Output the (x, y) coordinate of the center of the cell containing the given text.  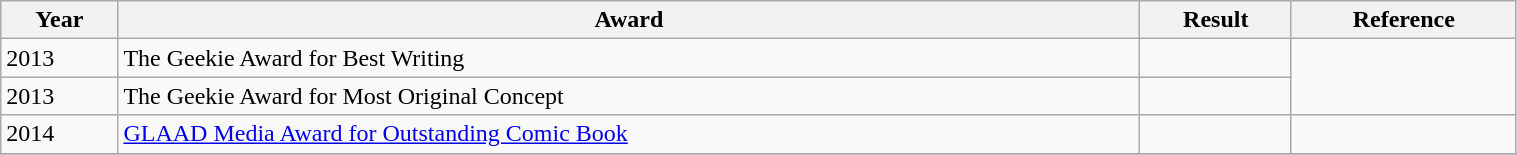
The Geekie Award for Most Original Concept (629, 96)
2014 (60, 134)
The Geekie Award for Best Writing (629, 58)
Reference (1404, 20)
Award (629, 20)
GLAAD Media Award for Outstanding Comic Book (629, 134)
Year (60, 20)
Result (1216, 20)
